Return the (x, y) coordinate for the center point of the cell that contains the specified text.  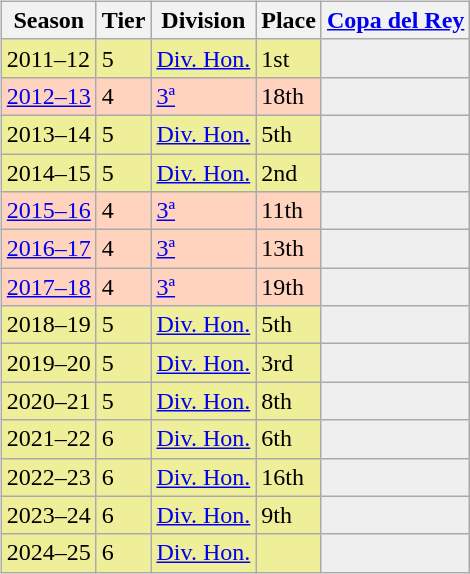
2021–22 (48, 439)
2019–20 (48, 363)
3rd (289, 363)
2017–18 (48, 287)
2016–17 (48, 249)
2022–23 (48, 477)
Division (204, 20)
2013–14 (48, 134)
13th (289, 249)
Tier (124, 20)
8th (289, 401)
2nd (289, 173)
9th (289, 515)
2023–24 (48, 515)
1st (289, 58)
2020–21 (48, 401)
Place (289, 20)
11th (289, 211)
2014–15 (48, 173)
18th (289, 96)
Copa del Rey (395, 20)
19th (289, 287)
2024–25 (48, 553)
16th (289, 477)
6th (289, 439)
2015–16 (48, 211)
2018–19 (48, 325)
Season (48, 20)
2012–13 (48, 96)
2011–12 (48, 58)
